From the cell containing the given text, extract its center point as (x, y) coordinate. 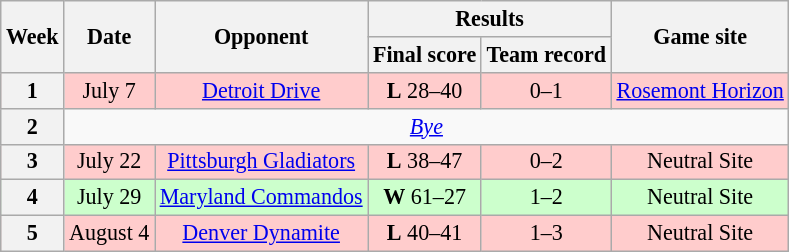
Detroit Drive (260, 90)
Date (110, 36)
Rosemont Horizon (700, 90)
Final score (425, 54)
Week (32, 36)
W 61–27 (425, 198)
Denver Dynamite (260, 233)
Maryland Commandos (260, 198)
Bye (426, 126)
3 (32, 162)
1–3 (546, 233)
Game site (700, 36)
L 28–40 (425, 90)
0–1 (546, 90)
4 (32, 198)
July 7 (110, 90)
1–2 (546, 198)
5 (32, 233)
2 (32, 126)
1 (32, 90)
0–2 (546, 162)
July 22 (110, 162)
August 4 (110, 233)
L 40–41 (425, 233)
L 38–47 (425, 162)
Opponent (260, 36)
Results (490, 18)
Pittsburgh Gladiators (260, 162)
Team record (546, 54)
July 29 (110, 198)
